Determine the (x, y) coordinate at the center of the cell enclosing the given text.  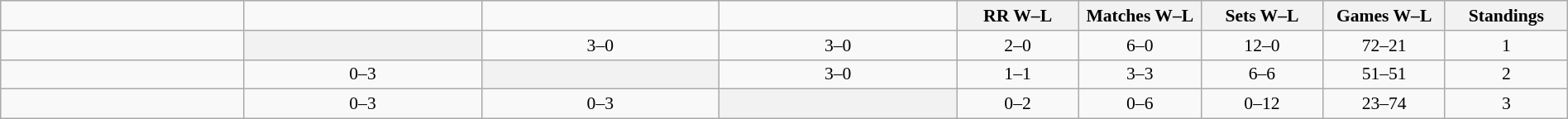
2 (1506, 74)
51–51 (1384, 74)
Games W–L (1384, 16)
2–0 (1018, 45)
23–74 (1384, 104)
1–1 (1018, 74)
Sets W–L (1262, 16)
3 (1506, 104)
12–0 (1262, 45)
0–12 (1262, 104)
Standings (1506, 16)
1 (1506, 45)
0–2 (1018, 104)
RR W–L (1018, 16)
Matches W–L (1140, 16)
6–0 (1140, 45)
72–21 (1384, 45)
3–3 (1140, 74)
0–6 (1140, 104)
6–6 (1262, 74)
